Capture the cell that displays the provided text and extract its [x, y] central coordinate. 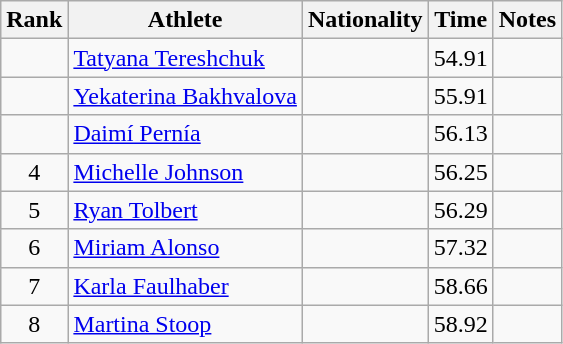
Michelle Johnson [186, 172]
57.32 [460, 248]
Yekaterina Bakhvalova [186, 96]
Time [460, 20]
8 [34, 324]
5 [34, 210]
Martina Stoop [186, 324]
Daimí Pernía [186, 134]
Tatyana Tereshchuk [186, 58]
4 [34, 172]
6 [34, 248]
56.29 [460, 210]
55.91 [460, 96]
Karla Faulhaber [186, 286]
Miriam Alonso [186, 248]
Athlete [186, 20]
58.66 [460, 286]
56.13 [460, 134]
54.91 [460, 58]
Notes [527, 20]
56.25 [460, 172]
7 [34, 286]
Rank [34, 20]
Ryan Tolbert [186, 210]
58.92 [460, 324]
Nationality [365, 20]
